Search for the cell housing the specified text and yield its (x, y) center coordinate. 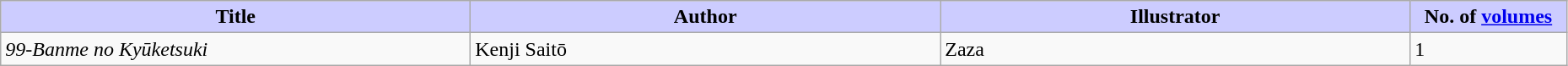
Kenji Saitō (705, 49)
No. of volumes (1489, 17)
99-Banme no Kyūketsuki (236, 49)
Illustrator (1176, 17)
Title (236, 17)
Zaza (1176, 49)
1 (1489, 49)
Author (705, 17)
